Search for the cell housing the specified text and yield its (X, Y) center coordinate. 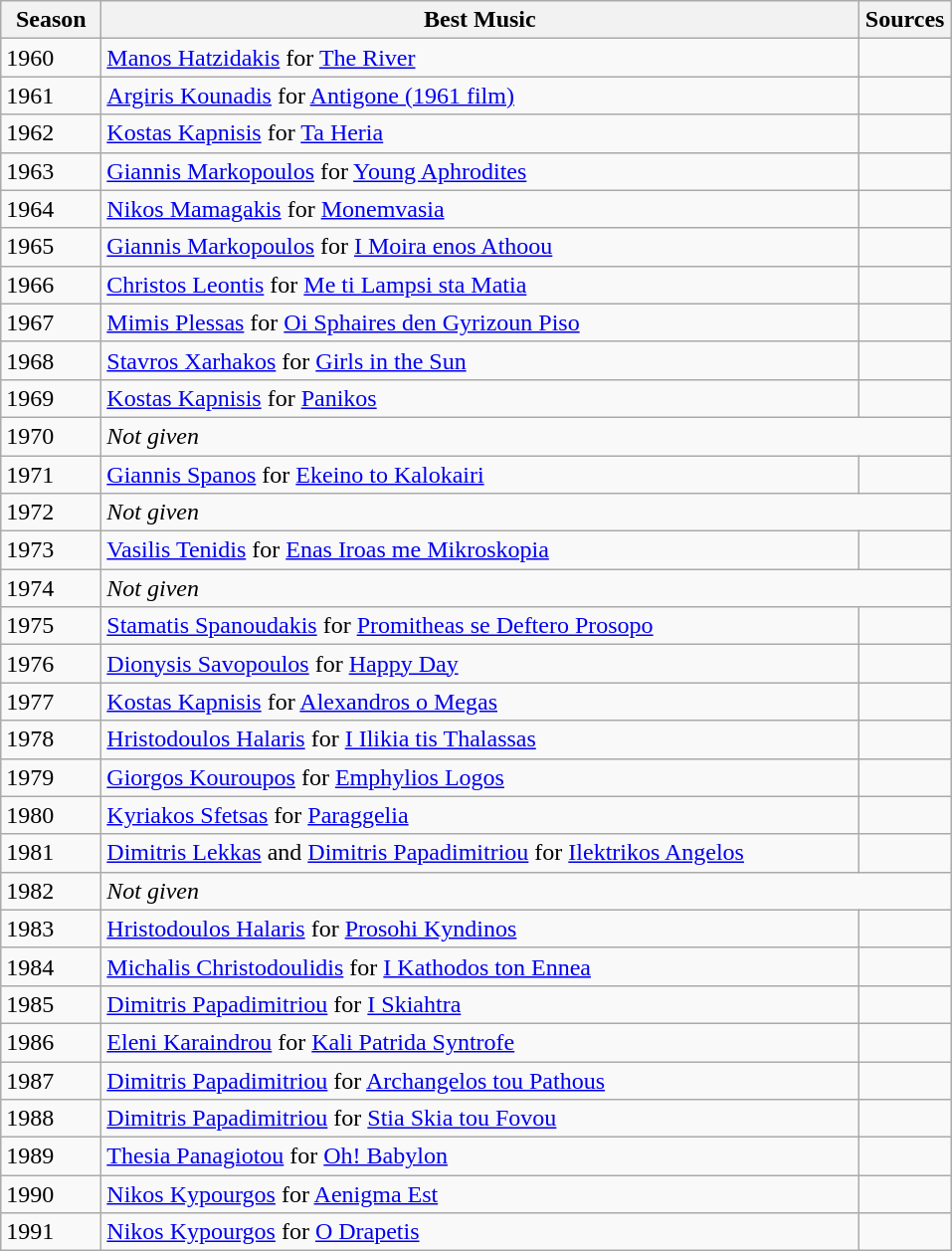
Dimitris Papadimitriou for Stia Skia tou Fovou (479, 1119)
1990 (52, 1194)
Best Music (479, 20)
Stamatis Spanoudakis for Promitheas se Deftero Prosopo (479, 626)
1967 (52, 322)
Giorgos Kouroupos for Emphylios Logos (479, 777)
Stavros Xarhakos for Girls in the Sun (479, 360)
1986 (52, 1042)
Kostas Kapnisis for Alexandros o Megas (479, 702)
Christos Leontis for Me ti Lampsi sta Matia (479, 285)
Dionysis Savopoulos for Happy Day (479, 664)
Michalis Christodoulidis for I Kathodos ton Ennea (479, 966)
Dimitris Lekkas and Dimitris Papadimitriou for Ilektrikos Angelos (479, 853)
Hristodoulos Halaris for I Ilikia tis Thalassas (479, 739)
Giannis Markopoulos for I Moira enos Athoou (479, 247)
Dimitris Papadimitriou for I Skiahtra (479, 1004)
Argiris Kounadis for Antigone (1961 film) (479, 96)
1976 (52, 664)
Dimitris Papadimitriou for Archangelos tou Pathous (479, 1080)
Hristodoulos Halaris for Prosohi Kyndinos (479, 929)
1988 (52, 1119)
1963 (52, 171)
Manos Hatzidakis for The River (479, 58)
Giannis Spanos for Ekeino to Kalokairi (479, 475)
Kyriakos Sfetsas for Paraggelia (479, 815)
1987 (52, 1080)
Nikos Kypourgos for O Drapetis (479, 1232)
Kostas Kapnisis for Ta Heria (479, 133)
1983 (52, 929)
1979 (52, 777)
Kostas Kapnisis for Panikos (479, 398)
Eleni Karaindrou for Kali Patrida Syntrofe (479, 1042)
Nikos Kypourgos for Aenigma Est (479, 1194)
1971 (52, 475)
1981 (52, 853)
1962 (52, 133)
Vasilis Tenidis for Enas Iroas me Mikroskopia (479, 550)
1972 (52, 513)
Nikos Mamagakis for Monemvasia (479, 209)
1975 (52, 626)
1984 (52, 966)
1991 (52, 1232)
Mimis Plessas for Oi Sphaires den Gyrizoun Piso (479, 322)
1974 (52, 588)
1964 (52, 209)
1978 (52, 739)
1973 (52, 550)
1966 (52, 285)
1965 (52, 247)
1985 (52, 1004)
1989 (52, 1156)
1960 (52, 58)
1961 (52, 96)
Thesia Panagiotou for Oh! Babylon (479, 1156)
1982 (52, 891)
1980 (52, 815)
1970 (52, 436)
Season (52, 20)
Giannis Markopoulos for Young Aphrodites (479, 171)
Sources (905, 20)
1968 (52, 360)
1977 (52, 702)
1969 (52, 398)
